Pinpoint the cell where the given text exists, returning its [X, Y] midpoint coordinate. 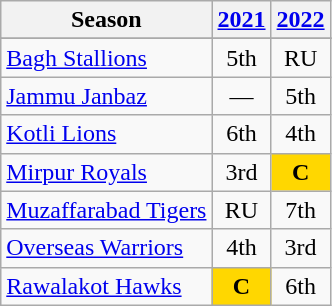
2021 [242, 20]
Jammu Janbaz [106, 96]
Mirpur Royals [106, 172]
Rawalakot Hawks [106, 286]
— [242, 96]
Muzaffarabad Tigers [106, 210]
Overseas Warriors [106, 248]
Season [106, 20]
2022 [300, 20]
Bagh Stallions [106, 58]
7th [300, 210]
Kotli Lions [106, 134]
